Return (x, y) of the center of cell containing provided text 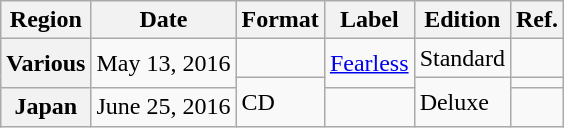
Label (369, 20)
Deluxe (462, 102)
Edition (462, 20)
Date (164, 20)
Format (280, 20)
Region (46, 20)
Fearless (369, 64)
June 25, 2016 (164, 107)
CD (280, 102)
Standard (462, 58)
Ref. (536, 20)
Japan (46, 107)
May 13, 2016 (164, 64)
Various (46, 64)
